From the cell containing the given text, extract its center point as (x, y) coordinate. 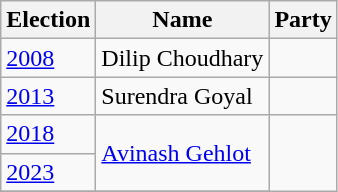
Dilip Choudhary (182, 58)
Surendra Goyal (182, 96)
2013 (48, 96)
Election (48, 20)
2008 (48, 58)
Party (303, 20)
2018 (48, 134)
Name (182, 20)
2023 (48, 172)
Avinash Gehlot (182, 153)
